Capture the cell that displays the provided text and extract its (x, y) central coordinate. 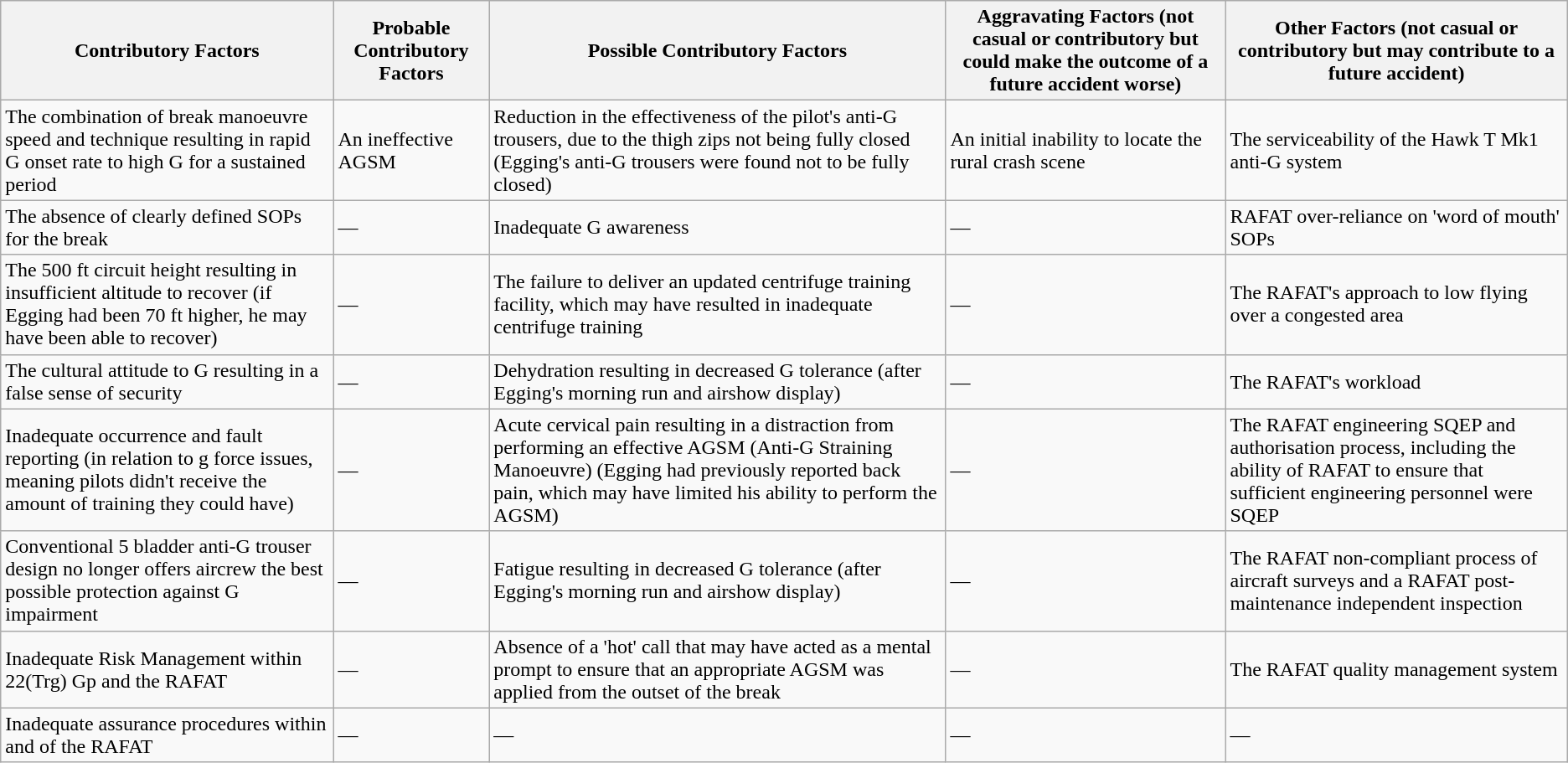
The cultural attitude to G resulting in a false sense of security (168, 382)
The RAFAT engineering SQEP and authorisation process, including the ability of RAFAT to ensure that sufficient engineering personnel were SQEP (1396, 470)
Inadequate occurrence and fault reporting (in relation to g force issues, meaning pilots didn't receive the amount of training they could have) (168, 470)
Conventional 5 bladder anti-G trouser design no longer offers aircrew the best possible protection against G impairment (168, 581)
The 500 ft circuit height resulting in insufficient altitude to recover (if Egging had been 70 ft higher, he may have been able to recover) (168, 305)
The RAFAT non-compliant process of aircraft surveys and a RAFAT post-maintenance independent inspection (1396, 581)
The serviceability of the Hawk T Mk1 anti-G system (1396, 151)
An ineffective AGSM (411, 151)
The combination of break manoeuvre speed and technique resulting in rapid G onset rate to high G for a sustained period (168, 151)
Contributory Factors (168, 50)
Inadequate G awareness (717, 228)
Absence of a 'hot' call that may have acted as a mental prompt to ensure that an appropriate AGSM was applied from the outset of the break (717, 669)
Fatigue resulting in decreased G tolerance (after Egging's morning run and airshow display) (717, 581)
The failure to deliver an updated centrifuge training facility, which may have resulted in inadequate centrifuge training (717, 305)
Probable Contributory Factors (411, 50)
An initial inability to locate the rural crash scene (1086, 151)
Dehydration resulting in decreased G tolerance (after Egging's morning run and airshow display) (717, 382)
The absence of clearly defined SOPs for the break (168, 228)
Inadequate Risk Management within 22(Trg) Gp and the RAFAT (168, 669)
Other Factors (not casual or contributory but may contribute to a future accident) (1396, 50)
RAFAT over-reliance on 'word of mouth' SOPs (1396, 228)
Inadequate assurance procedures within and of the RAFAT (168, 735)
The RAFAT's approach to low flying over a congested area (1396, 305)
Aggravating Factors (not casual or contributory but could make the outcome of a future accident worse) (1086, 50)
The RAFAT's workload (1396, 382)
The RAFAT quality management system (1396, 669)
Possible Contributory Factors (717, 50)
